Return [x, y] of the center of cell containing provided text 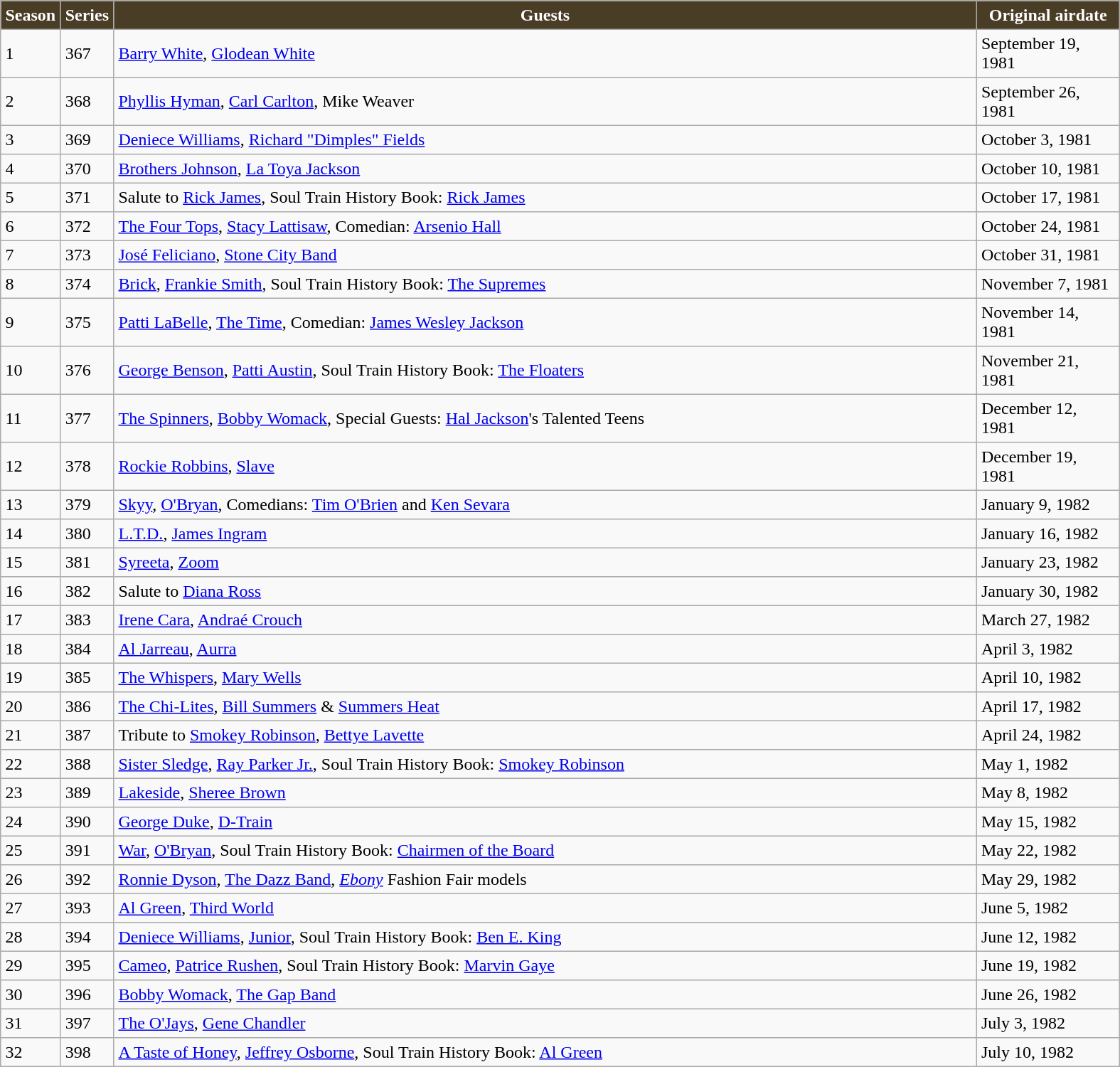
389 [87, 792]
Deniece Williams, Junior, Soul Train History Book: Ben E. King [545, 937]
376 [87, 371]
April 17, 1982 [1048, 706]
5 [31, 197]
May 15, 1982 [1048, 822]
24 [31, 822]
Series [87, 15]
21 [31, 735]
12 [31, 467]
20 [31, 706]
4 [31, 169]
May 22, 1982 [1048, 850]
3 [31, 139]
Irene Cara, Andraé Crouch [545, 620]
Al Green, Third World [545, 908]
George Benson, Patti Austin, Soul Train History Book: The Floaters [545, 371]
391 [87, 850]
Syreeta, Zoom [545, 562]
374 [87, 284]
Ronnie Dyson, The Dazz Band, Ebony Fashion Fair models [545, 879]
384 [87, 649]
George Duke, D-Train [545, 822]
June 19, 1982 [1048, 965]
José Feliciano, Stone City Band [545, 255]
379 [87, 504]
15 [31, 562]
10 [31, 371]
6 [31, 226]
June 26, 1982 [1048, 994]
L.T.D., James Ingram [545, 533]
A Taste of Honey, Jeffrey Osborne, Soul Train History Book: Al Green [545, 1052]
January 30, 1982 [1048, 591]
January 9, 1982 [1048, 504]
July 10, 1982 [1048, 1052]
The Whispers, Mary Wells [545, 677]
January 23, 1982 [1048, 562]
16 [31, 591]
381 [87, 562]
The O'Jays, Gene Chandler [545, 1023]
Tribute to Smokey Robinson, Bettye Lavette [545, 735]
1 [31, 53]
32 [31, 1052]
29 [31, 965]
April 3, 1982 [1048, 649]
December 12, 1981 [1048, 418]
386 [87, 706]
395 [87, 965]
January 16, 1982 [1048, 533]
September 19, 1981 [1048, 53]
Patti LaBelle, The Time, Comedian: James Wesley Jackson [545, 322]
Brick, Frankie Smith, Soul Train History Book: The Supremes [545, 284]
388 [87, 764]
373 [87, 255]
25 [31, 850]
9 [31, 322]
14 [31, 533]
The Spinners, Bobby Womack, Special Guests: Hal Jackson's Talented Teens [545, 418]
367 [87, 53]
May 1, 1982 [1048, 764]
April 10, 1982 [1048, 677]
370 [87, 169]
The Chi-Lites, Bill Summers & Summers Heat [545, 706]
Cameo, Patrice Rushen, Soul Train History Book: Marvin Gaye [545, 965]
Skyy, O'Bryan, Comedians: Tim O'Brien and Ken Sevara [545, 504]
July 3, 1982 [1048, 1023]
27 [31, 908]
369 [87, 139]
11 [31, 418]
377 [87, 418]
March 27, 1982 [1048, 620]
Salute to Diana Ross [545, 591]
26 [31, 879]
371 [87, 197]
Al Jarreau, Aurra [545, 649]
398 [87, 1052]
November 7, 1981 [1048, 284]
397 [87, 1023]
380 [87, 533]
396 [87, 994]
387 [87, 735]
October 3, 1981 [1048, 139]
November 21, 1981 [1048, 371]
13 [31, 504]
The Four Tops, Stacy Lattisaw, Comedian: Arsenio Hall [545, 226]
April 24, 1982 [1048, 735]
390 [87, 822]
Bobby Womack, The Gap Band [545, 994]
October 31, 1981 [1048, 255]
June 5, 1982 [1048, 908]
Brothers Johnson, La Toya Jackson [545, 169]
Original airdate [1048, 15]
28 [31, 937]
393 [87, 908]
394 [87, 937]
June 12, 1982 [1048, 937]
392 [87, 879]
Rockie Robbins, Slave [545, 467]
368 [87, 102]
Barry White, Glodean White [545, 53]
2 [31, 102]
Salute to Rick James, Soul Train History Book: Rick James [545, 197]
8 [31, 284]
375 [87, 322]
Season [31, 15]
17 [31, 620]
December 19, 1981 [1048, 467]
May 29, 1982 [1048, 879]
22 [31, 764]
October 24, 1981 [1048, 226]
Lakeside, Sheree Brown [545, 792]
383 [87, 620]
23 [31, 792]
7 [31, 255]
30 [31, 994]
War, O'Bryan, Soul Train History Book: Chairmen of the Board [545, 850]
Deniece Williams, Richard "Dimples" Fields [545, 139]
September 26, 1981 [1048, 102]
Sister Sledge, Ray Parker Jr., Soul Train History Book: Smokey Robinson [545, 764]
385 [87, 677]
19 [31, 677]
382 [87, 591]
31 [31, 1023]
Guests [545, 15]
Phyllis Hyman, Carl Carlton, Mike Weaver [545, 102]
378 [87, 467]
18 [31, 649]
November 14, 1981 [1048, 322]
May 8, 1982 [1048, 792]
October 10, 1981 [1048, 169]
372 [87, 226]
October 17, 1981 [1048, 197]
